Scan for the cell matching the given text and deliver its [X, Y] coordinate at center. 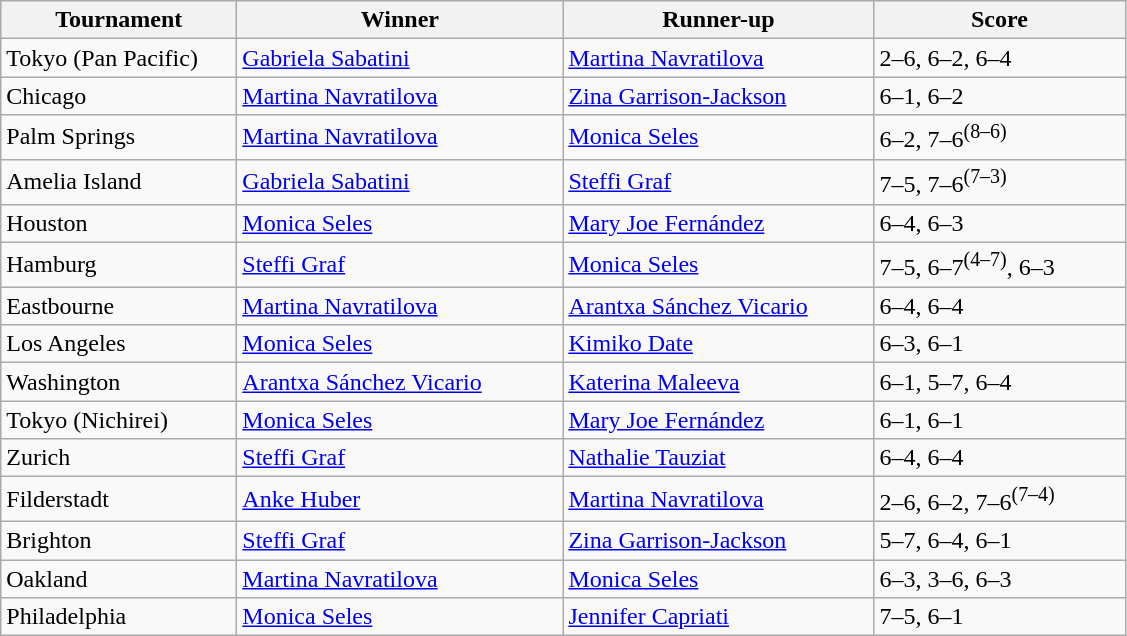
2–6, 6–2, 7–6(7–4) [1000, 500]
Jennifer Capriati [718, 617]
Chicago [119, 96]
6–1, 6–2 [1000, 96]
Winner [400, 20]
Palm Springs [119, 138]
Oakland [119, 579]
5–7, 6–4, 6–1 [1000, 541]
7–5, 6–7(4–7), 6–3 [1000, 264]
Hamburg [119, 264]
Amelia Island [119, 182]
Tokyo (Pan Pacific) [119, 58]
Brighton [119, 541]
7–5, 7–6(7–3) [1000, 182]
Tokyo (Nichirei) [119, 420]
2–6, 6–2, 6–4 [1000, 58]
6–1, 6–1 [1000, 420]
Zurich [119, 458]
Philadelphia [119, 617]
Tournament [119, 20]
7–5, 6–1 [1000, 617]
Los Angeles [119, 344]
6–1, 5–7, 6–4 [1000, 382]
Filderstadt [119, 500]
6–3, 3–6, 6–3 [1000, 579]
6–3, 6–1 [1000, 344]
Katerina Maleeva [718, 382]
Anke Huber [400, 500]
6–4, 6–3 [1000, 223]
6–2, 7–6(8–6) [1000, 138]
Score [1000, 20]
Eastbourne [119, 306]
Nathalie Tauziat [718, 458]
Kimiko Date [718, 344]
Washington [119, 382]
Houston [119, 223]
Runner-up [718, 20]
